Search for the cell housing the specified text and yield its [X, Y] center coordinate. 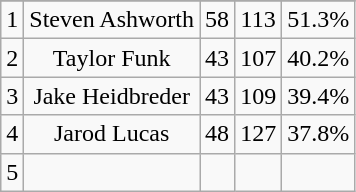
113 [258, 20]
Jarod Lucas [112, 134]
1 [12, 20]
2 [12, 58]
109 [258, 96]
58 [218, 20]
3 [12, 96]
Steven Ashworth [112, 20]
5 [12, 172]
Jake Heidbreder [112, 96]
39.4% [318, 96]
40.2% [318, 58]
37.8% [318, 134]
51.3% [318, 20]
127 [258, 134]
48 [218, 134]
4 [12, 134]
107 [258, 58]
Taylor Funk [112, 58]
